Pinpoint the cell where the given text exists, returning its (X, Y) midpoint coordinate. 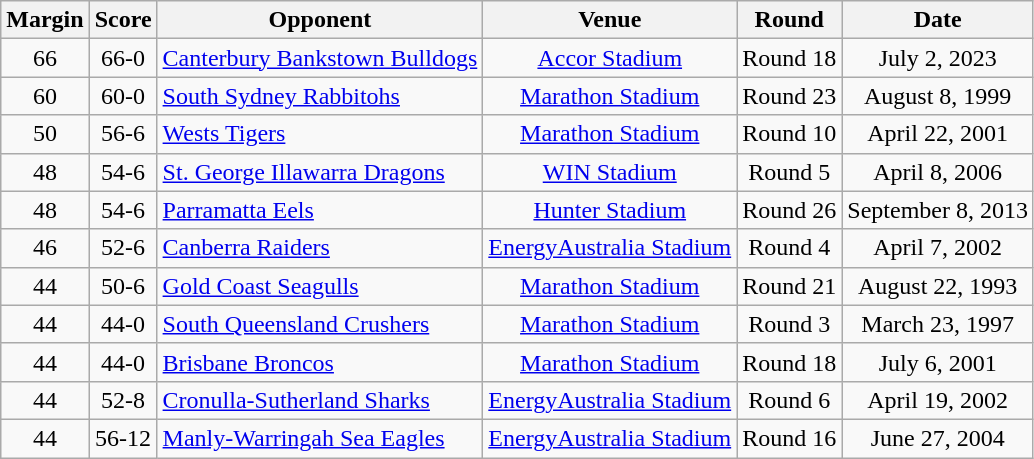
60 (45, 96)
Round 6 (790, 400)
Accor Stadium (610, 58)
Score (123, 20)
Date (938, 20)
South Queensland Crushers (320, 324)
Wests Tigers (320, 134)
50 (45, 134)
Hunter Stadium (610, 210)
Parramatta Eels (320, 210)
60-0 (123, 96)
WIN Stadium (610, 172)
Round 4 (790, 248)
April 8, 2006 (938, 172)
Margin (45, 20)
April 19, 2002 (938, 400)
July 2, 2023 (938, 58)
September 8, 2013 (938, 210)
Round 16 (790, 438)
August 22, 1993 (938, 286)
50-6 (123, 286)
St. George Illawarra Dragons (320, 172)
Gold Coast Seagulls (320, 286)
July 6, 2001 (938, 362)
Round 26 (790, 210)
66 (45, 58)
March 23, 1997 (938, 324)
Venue (610, 20)
Round 23 (790, 96)
Round (790, 20)
Opponent (320, 20)
South Sydney Rabbitohs (320, 96)
56-12 (123, 438)
Canterbury Bankstown Bulldogs (320, 58)
52-6 (123, 248)
52-8 (123, 400)
April 7, 2002 (938, 248)
66-0 (123, 58)
Brisbane Broncos (320, 362)
46 (45, 248)
August 8, 1999 (938, 96)
56-6 (123, 134)
Cronulla-Sutherland Sharks (320, 400)
Manly-Warringah Sea Eagles (320, 438)
Round 5 (790, 172)
Canberra Raiders (320, 248)
June 27, 2004 (938, 438)
Round 21 (790, 286)
Round 10 (790, 134)
Round 3 (790, 324)
April 22, 2001 (938, 134)
